Search for the cell housing the specified text and yield its [X, Y] center coordinate. 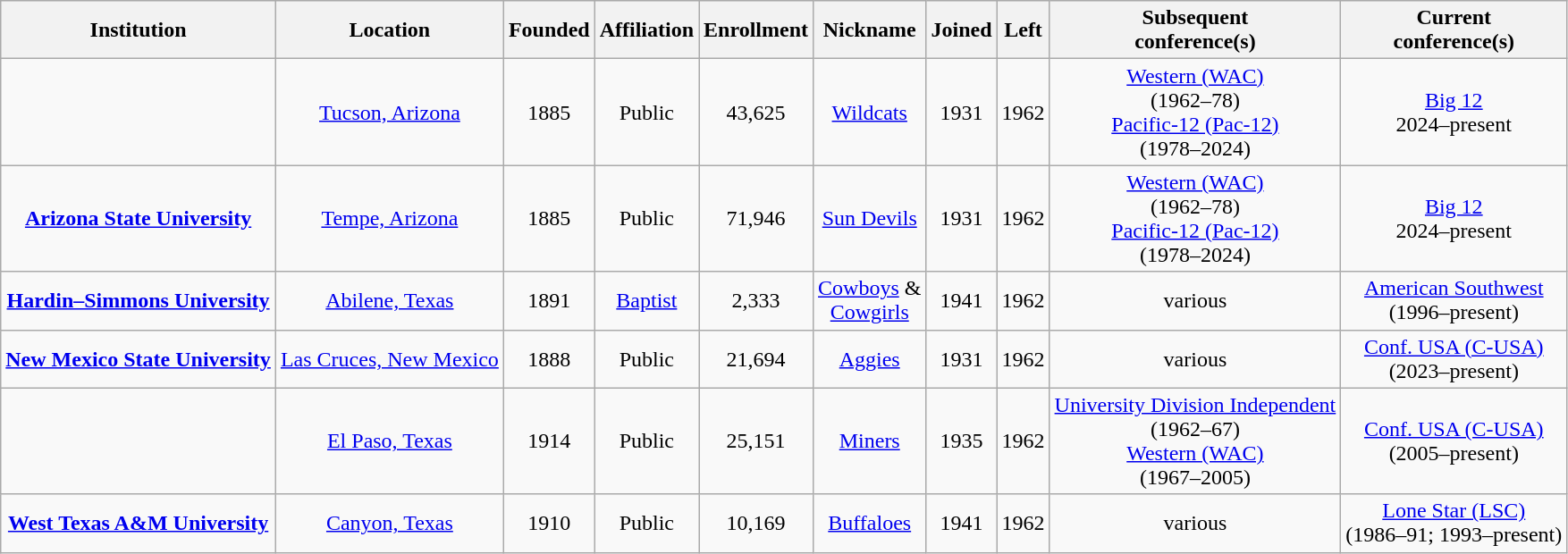
Miners [870, 441]
Aggies [870, 359]
Buffaloes [870, 524]
Canyon, Texas [390, 524]
21,694 [756, 359]
Arizona State University [139, 218]
Affiliation [646, 30]
1891 [549, 300]
1935 [962, 441]
Las Cruces, New Mexico [390, 359]
25,151 [756, 441]
1910 [549, 524]
1914 [549, 441]
El Paso, Texas [390, 441]
Location [390, 30]
Baptist [646, 300]
Founded [549, 30]
71,946 [756, 218]
University Division Independent(1962–67)Western (WAC)(1967–2005) [1195, 441]
Tempe, Arizona [390, 218]
Left [1023, 30]
43,625 [756, 113]
Subsequentconference(s) [1195, 30]
Joined [962, 30]
West Texas A&M University [139, 524]
Conf. USA (C-USA)(2023–present) [1454, 359]
Lone Star (LSC)(1986–91; 1993–present) [1454, 524]
10,169 [756, 524]
Cowboys &Cowgirls [870, 300]
Sun Devils [870, 218]
Currentconference(s) [1454, 30]
Tucson, Arizona [390, 113]
Conf. USA (C-USA)(2005–present) [1454, 441]
1888 [549, 359]
American Southwest(1996–present) [1454, 300]
Abilene, Texas [390, 300]
Nickname [870, 30]
New Mexico State University [139, 359]
Institution [139, 30]
Hardin–Simmons University [139, 300]
Enrollment [756, 30]
Wildcats [870, 113]
2,333 [756, 300]
